Return [X, Y] of the center of cell containing provided text 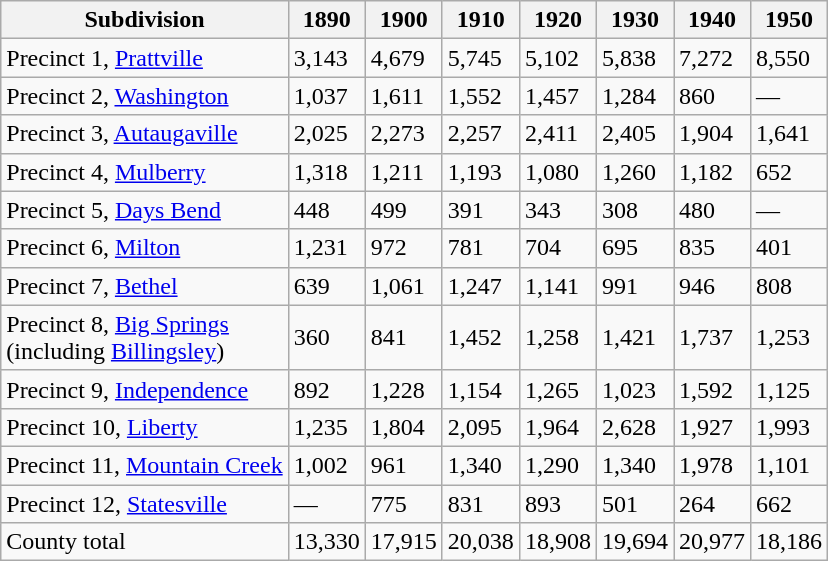
4,679 [404, 58]
Precinct 5, Days Bend [144, 210]
8,550 [790, 58]
1,253 [790, 338]
781 [480, 248]
1,611 [404, 96]
Precinct 9, Independence [144, 389]
Precinct 12, Statesville [144, 503]
Precinct 4, Mulberry [144, 172]
1,258 [558, 338]
3,143 [326, 58]
343 [558, 210]
1,101 [790, 465]
1,927 [712, 427]
991 [634, 286]
5,745 [480, 58]
1,182 [712, 172]
1,265 [558, 389]
1,452 [480, 338]
704 [558, 248]
501 [634, 503]
Precinct 2, Washington [144, 96]
1,804 [404, 427]
499 [404, 210]
1930 [634, 20]
1,023 [634, 389]
808 [790, 286]
1890 [326, 20]
1,141 [558, 286]
2,628 [634, 427]
County total [144, 542]
308 [634, 210]
401 [790, 248]
652 [790, 172]
1,641 [790, 134]
1,978 [712, 465]
1,284 [634, 96]
961 [404, 465]
1900 [404, 20]
775 [404, 503]
1,247 [480, 286]
7,272 [712, 58]
1,231 [326, 248]
695 [634, 248]
Precinct 7, Bethel [144, 286]
Precinct 8, Big Springs(including Billingsley) [144, 338]
Precinct 3, Autaugaville [144, 134]
264 [712, 503]
1,290 [558, 465]
13,330 [326, 542]
1920 [558, 20]
5,838 [634, 58]
1,125 [790, 389]
860 [712, 96]
Precinct 1, Prattville [144, 58]
1,002 [326, 465]
1910 [480, 20]
1,318 [326, 172]
1,904 [712, 134]
Subdivision [144, 20]
1,260 [634, 172]
1,080 [558, 172]
1,592 [712, 389]
1950 [790, 20]
662 [790, 503]
1,964 [558, 427]
2,273 [404, 134]
448 [326, 210]
1940 [712, 20]
18,186 [790, 542]
5,102 [558, 58]
972 [404, 248]
Precinct 11, Mountain Creek [144, 465]
391 [480, 210]
1,421 [634, 338]
1,457 [558, 96]
1,737 [712, 338]
1,154 [480, 389]
480 [712, 210]
1,993 [790, 427]
1,235 [326, 427]
18,908 [558, 542]
1,228 [404, 389]
835 [712, 248]
2,025 [326, 134]
2,411 [558, 134]
892 [326, 389]
893 [558, 503]
1,211 [404, 172]
2,405 [634, 134]
Precinct 6, Milton [144, 248]
1,061 [404, 286]
831 [480, 503]
2,257 [480, 134]
2,095 [480, 427]
841 [404, 338]
946 [712, 286]
17,915 [404, 542]
1,552 [480, 96]
20,977 [712, 542]
20,038 [480, 542]
Precinct 10, Liberty [144, 427]
19,694 [634, 542]
1,037 [326, 96]
639 [326, 286]
1,193 [480, 172]
360 [326, 338]
